Pinpoint the cell where the given text exists, returning its [X, Y] midpoint coordinate. 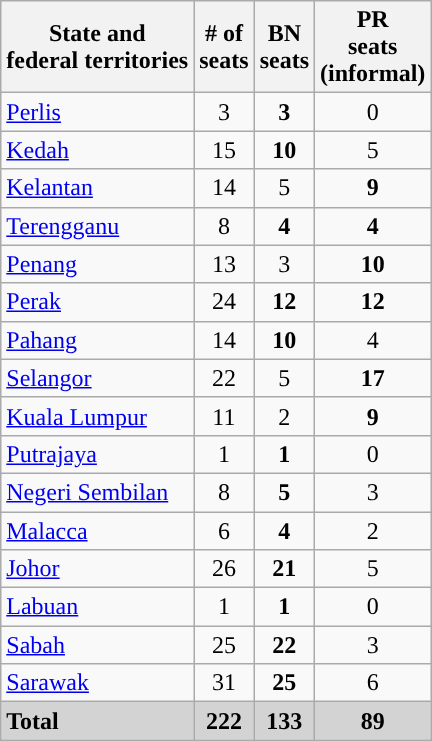
Terengganu [98, 226]
133 [284, 721]
Penang [98, 264]
State andfederal territories [98, 47]
17 [373, 378]
Putrajaya [98, 454]
Kedah [98, 150]
11 [224, 416]
26 [224, 569]
BNseats [284, 47]
PRseats(informal) [373, 47]
Total [98, 721]
Perak [98, 302]
Kelantan [98, 188]
Kuala Lumpur [98, 416]
Johor [98, 569]
21 [284, 569]
222 [224, 721]
Selangor [98, 378]
13 [224, 264]
15 [224, 150]
24 [224, 302]
Perlis [98, 112]
31 [224, 683]
Malacca [98, 531]
Sarawak [98, 683]
89 [373, 721]
Negeri Sembilan [98, 492]
Pahang [98, 340]
Sabah [98, 645]
# ofseats [224, 47]
Labuan [98, 607]
